Determine the (x, y) coordinate at the center of the cell enclosing the given text.  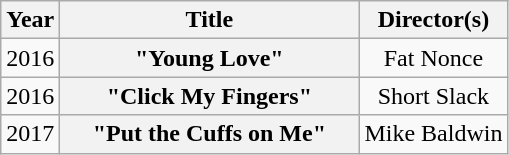
Year (30, 20)
Short Slack (434, 96)
Title (210, 20)
Director(s) (434, 20)
Fat Nonce (434, 58)
2017 (30, 134)
"Click My Fingers" (210, 96)
"Put the Cuffs on Me" (210, 134)
Mike Baldwin (434, 134)
"Young Love" (210, 58)
